Determine the (x, y) coordinate at the center of the cell enclosing the given text.  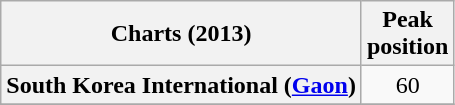
Peakposition (407, 34)
Charts (2013) (182, 34)
South Korea International (Gaon) (182, 85)
60 (407, 85)
